Search for the cell housing the specified text and yield its [X, Y] center coordinate. 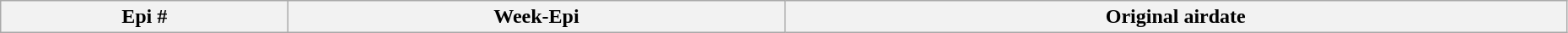
Original airdate [1176, 17]
Epi # [145, 17]
Week-Epi [536, 17]
